Find where the given text appears and provide that cell's center as [X, Y] coordinate. 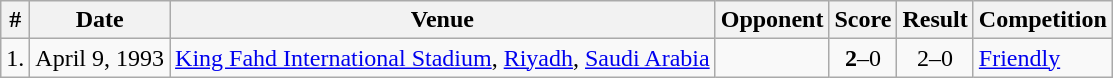
Competition [1042, 20]
Friendly [1042, 58]
Result [935, 20]
Score [863, 20]
Venue [443, 20]
# [16, 20]
April 9, 1993 [100, 58]
Date [100, 20]
1. [16, 58]
King Fahd International Stadium, Riyadh, Saudi Arabia [443, 58]
Opponent [772, 20]
